Provide the (X, Y) coordinate of the cell's center where the given text is located.  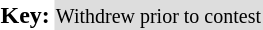
Withdrew prior to contest (158, 15)
